Output the [x, y] coordinate of the center of the cell containing the given text.  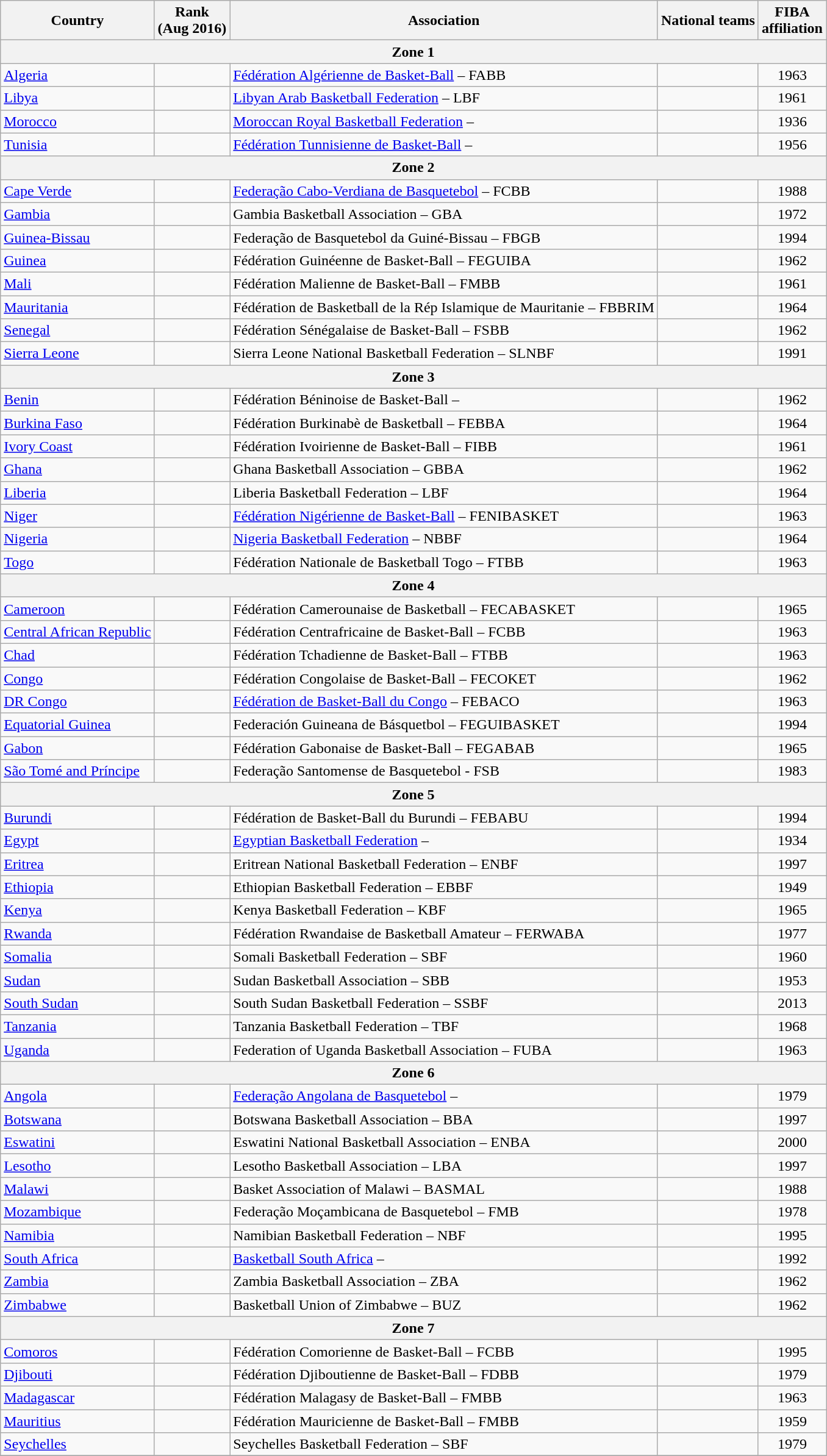
Fédération Guinéenne de Basket-Ball – FEGUIBA [444, 260]
Ivory Coast [77, 446]
Nigeria Basketball Federation – NBBF [444, 539]
Lesotho [77, 1166]
Comoros [77, 1351]
Zambia Basketball Association – ZBA [444, 1282]
Fédération Rwandaise de Basketball Amateur – FERWABA [444, 933]
Malawi [77, 1189]
Senegal [77, 330]
Seychelles Basketball Federation – SBF [444, 1444]
Congo [77, 679]
Fédération Ivoirienne de Basket-Ball – FIBB [444, 446]
Zone 2 [413, 168]
Libya [77, 98]
1936 [792, 121]
Fédération Nationale de Basketball Togo – FTBB [444, 562]
Lesotho Basketball Association – LBA [444, 1166]
Liberia Basketball Federation – LBF [444, 493]
Niger [77, 516]
Federação Santomense de Basquetebol - FSB [444, 771]
Eritrea [77, 864]
Basketball Union of Zimbabwe – BUZ [444, 1305]
Benin [77, 400]
Federation of Uganda Basketball Association – FUBA [444, 1049]
Gabon [77, 748]
Eswatini National Basketball Association – ENBA [444, 1143]
Botswana Basketball Association – BBA [444, 1119]
Angola [77, 1096]
Zone 3 [413, 377]
Gambia [77, 214]
Sudan [77, 980]
1978 [792, 1212]
Ghana Basketball Association – GBBA [444, 469]
1959 [792, 1421]
Fédération Malagasy de Basket-Ball – FMBB [444, 1397]
Namibia [77, 1235]
Sierra Leone National Basketball Federation – SLNBF [444, 354]
Zambia [77, 1282]
Fédération de Basketball de la Rép Islamique de Mauritanie – FBBRIM [444, 307]
Djibouti [77, 1374]
Cameroon [77, 608]
1953 [792, 980]
Morocco [77, 121]
Country [77, 21]
Tanzania [77, 1026]
Algeria [77, 75]
South Sudan [77, 1003]
Federação Angolana de Basquetebol – [444, 1096]
FIBAaffiliation [792, 21]
Federação Cabo-Verdiana de Basquetebol – FCBB [444, 191]
Fédération Malienne de Basket-Ball – FMBB [444, 284]
Fédération de Basket-Ball du Burundi – FEBABU [444, 818]
Zone 7 [413, 1328]
Guinea [77, 260]
Cape Verde [77, 191]
Mali [77, 284]
Libyan Arab Basketball Federation – LBF [444, 98]
Eritrean National Basketball Federation – ENBF [444, 864]
Fédération Sénégalaise de Basket-Ball – FSBB [444, 330]
Fédération Nigérienne de Basket-Ball – FENIBASKET [444, 516]
Gambia Basketball Association – GBA [444, 214]
Federación Guineana de Básquetbol – FEGUIBASKET [444, 725]
Fédération Comorienne de Basket-Ball – FCBB [444, 1351]
Zone 5 [413, 794]
Somali Basketball Federation – SBF [444, 957]
DR Congo [77, 702]
Rank (Aug 2016) [192, 21]
Burkina Faso [77, 423]
Burundi [77, 818]
Nigeria [77, 539]
Fédération Béninoise de Basket-Ball – [444, 400]
Federação Moçambicana de Basquetebol – FMB [444, 1212]
Togo [77, 562]
Kenya Basketball Federation – KBF [444, 910]
1949 [792, 887]
Fédération Congolaise de Basket-Ball – FECOKET [444, 679]
Madagascar [77, 1397]
Mauritius [77, 1421]
Zone 6 [413, 1073]
Central African Republic [77, 632]
Seychelles [77, 1444]
1991 [792, 354]
Somalia [77, 957]
1968 [792, 1026]
Namibian Basketball Federation – NBF [444, 1235]
Basket Association of Malawi – BASMAL [444, 1189]
Egypt [77, 841]
Chad [77, 655]
National teams [707, 21]
Ethiopian Basketball Federation – EBBF [444, 887]
Fédération Centrafricaine de Basket-Ball – FCBB [444, 632]
Fédération Burkinabè de Basketball – FEBBA [444, 423]
Sierra Leone [77, 354]
Kenya [77, 910]
Tanzania Basketball Federation – TBF [444, 1026]
Fédération Tunnisienne de Basket-Ball – [444, 145]
Egyptian Basketball Federation – [444, 841]
Fédération de Basket-Ball du Congo – FEBACO [444, 702]
1956 [792, 145]
São Tomé and Príncipe [77, 771]
Tunisia [77, 145]
Fédération Tchadienne de Basket-Ball – FTBB [444, 655]
Guinea-Bissau [77, 237]
1960 [792, 957]
Sudan Basketball Association – SBB [444, 980]
Equatorial Guinea [77, 725]
Ethiopia [77, 887]
Rwanda [77, 933]
Zone 1 [413, 52]
Botswana [77, 1119]
Fédération Camerounaise de Basketball – FECABASKET [444, 608]
South Africa [77, 1258]
Uganda [77, 1049]
Zone 4 [413, 585]
Mauritania [77, 307]
Fédération Algérienne de Basket-Ball – FABB [444, 75]
Association [444, 21]
1972 [792, 214]
Fédération Gabonaise de Basket-Ball – FEGABAB [444, 748]
1992 [792, 1258]
Federação de Basquetebol da Guiné-Bissau – FBGB [444, 237]
Zimbabwe [77, 1305]
Eswatini [77, 1143]
South Sudan Basketball Federation – SSBF [444, 1003]
1934 [792, 841]
Liberia [77, 493]
1977 [792, 933]
Basketball South Africa – [444, 1258]
Fédération Djiboutienne de Basket-Ball – FDBB [444, 1374]
2000 [792, 1143]
1983 [792, 771]
Ghana [77, 469]
Moroccan Royal Basketball Federation – [444, 121]
2013 [792, 1003]
Mozambique [77, 1212]
Fédération Mauricienne de Basket-Ball – FMBB [444, 1421]
